Capture the cell that displays the provided text and extract its [x, y] central coordinate. 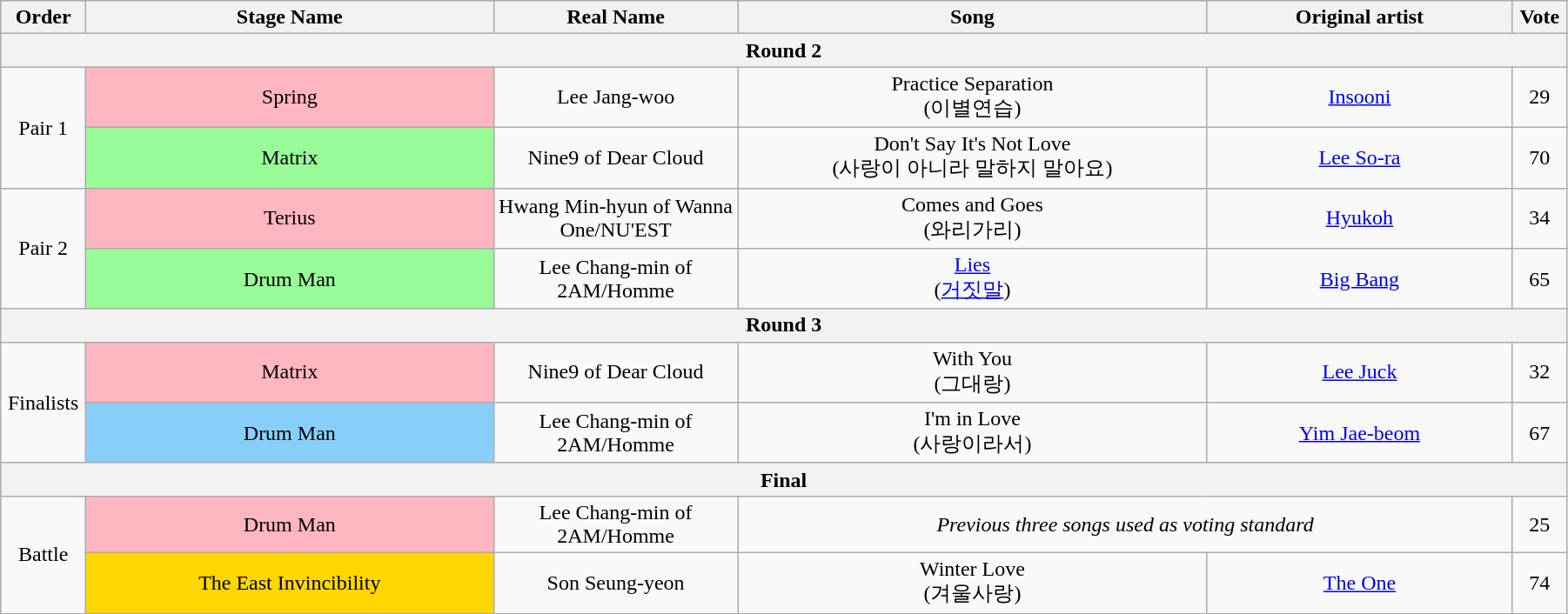
Song [973, 17]
Son Seung-yeon [616, 583]
67 [1539, 433]
The One [1359, 583]
Hwang Min-hyun of Wanna One/NU'EST [616, 218]
34 [1539, 218]
70 [1539, 157]
29 [1539, 97]
Hyukoh [1359, 218]
Lies(거짓말) [973, 279]
Previous three songs used as voting standard [1125, 524]
Don't Say It's Not Love(사랑이 아니라 말하지 말아요) [973, 157]
Round 2 [784, 50]
Yim Jae-beom [1359, 433]
Pair 1 [44, 127]
Original artist [1359, 17]
Practice Separation(이별연습) [973, 97]
Lee So-ra [1359, 157]
The East Invincibility [290, 583]
25 [1539, 524]
Battle [44, 555]
65 [1539, 279]
Lee Jang-woo [616, 97]
Terius [290, 218]
Round 3 [784, 325]
Vote [1539, 17]
32 [1539, 372]
Order [44, 17]
Comes and Goes(와리가리) [973, 218]
Spring [290, 97]
Winter Love(겨울사랑) [973, 583]
Real Name [616, 17]
Stage Name [290, 17]
Finalists [44, 402]
With You(그대랑) [973, 372]
Big Bang [1359, 279]
Lee Juck [1359, 372]
Pair 2 [44, 249]
Insooni [1359, 97]
74 [1539, 583]
I'm in Love(사랑이라서) [973, 433]
Final [784, 479]
